Provide the (X, Y) coordinate of the cell's center where the given text is located.  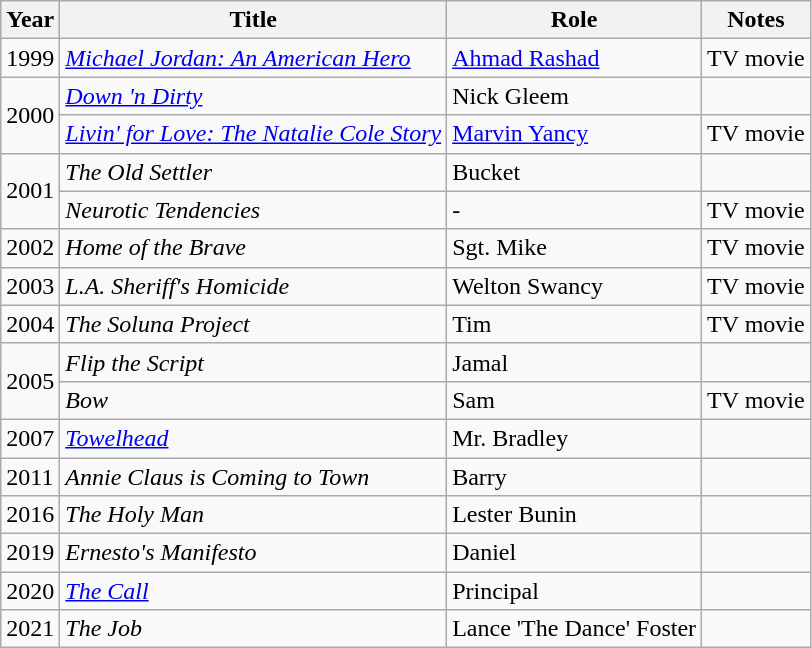
2005 (30, 381)
Marvin Yancy (574, 134)
2011 (30, 477)
Jamal (574, 362)
2000 (30, 115)
Towelhead (254, 438)
L.A. Sheriff's Homicide (254, 286)
Role (574, 20)
2020 (30, 591)
2019 (30, 553)
The Soluna Project (254, 324)
Welton Swancy (574, 286)
Michael Jordan: An American Hero (254, 58)
The Job (254, 629)
Lance 'The Dance' Foster (574, 629)
Bow (254, 400)
Principal (574, 591)
Ahmad Rashad (574, 58)
The Old Settler (254, 172)
2002 (30, 248)
Lester Bunin (574, 515)
Neurotic Tendencies (254, 210)
2021 (30, 629)
2004 (30, 324)
Title (254, 20)
1999 (30, 58)
Flip the Script (254, 362)
2003 (30, 286)
The Call (254, 591)
2016 (30, 515)
2007 (30, 438)
- (574, 210)
Nick Gleem (574, 96)
Down 'n Dirty (254, 96)
Home of the Brave (254, 248)
Sam (574, 400)
The Holy Man (254, 515)
Livin' for Love: The Natalie Cole Story (254, 134)
Notes (756, 20)
Mr. Bradley (574, 438)
2001 (30, 191)
Sgt. Mike (574, 248)
Year (30, 20)
Annie Claus is Coming to Town (254, 477)
Daniel (574, 553)
Ernesto's Manifesto (254, 553)
Tim (574, 324)
Barry (574, 477)
Bucket (574, 172)
